Return [x, y] of the center of cell containing provided text 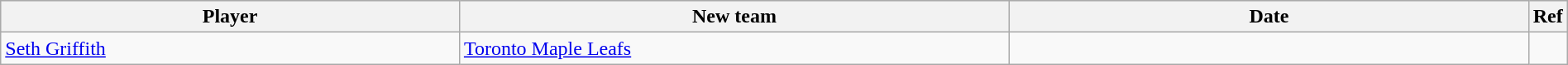
Ref [1548, 17]
New team [734, 17]
Toronto Maple Leafs [734, 48]
Player [230, 17]
Seth Griffith [230, 48]
Date [1269, 17]
